Identify which cell holds the provided text, then report its [x, y] central coordinate. 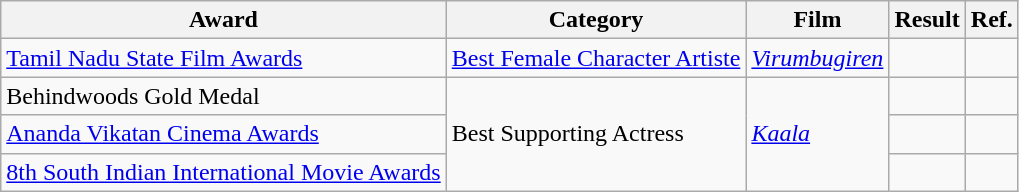
Best Supporting Actress [596, 134]
Behindwoods Gold Medal [224, 96]
8th South Indian International Movie Awards [224, 172]
Result [927, 20]
Kaala [818, 134]
Tamil Nadu State Film Awards [224, 58]
Category [596, 20]
Ananda Vikatan Cinema Awards [224, 134]
Virumbugiren [818, 58]
Film [818, 20]
Best Female Character Artiste [596, 58]
Ref. [992, 20]
Award [224, 20]
